Identify which cell holds the provided text, then report its [X, Y] central coordinate. 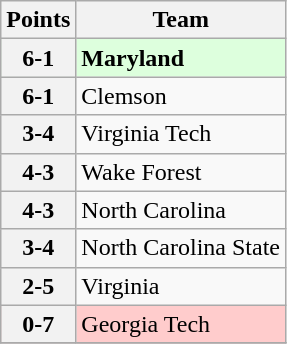
Wake Forest [181, 172]
North Carolina [181, 210]
2-5 [38, 286]
Team [181, 20]
Georgia Tech [181, 324]
Clemson [181, 96]
Virginia Tech [181, 134]
Virginia [181, 286]
0-7 [38, 324]
Maryland [181, 58]
North Carolina State [181, 248]
Points [38, 20]
